Pinpoint the cell where the given text exists, returning its (x, y) midpoint coordinate. 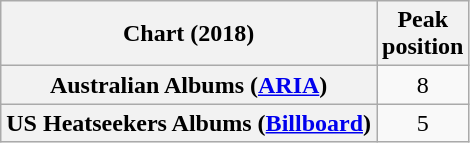
8 (422, 85)
Australian Albums (ARIA) (189, 85)
Peakposition (422, 34)
5 (422, 123)
Chart (2018) (189, 34)
US Heatseekers Albums (Billboard) (189, 123)
